Identify which cell holds the provided text, then report its [x, y] central coordinate. 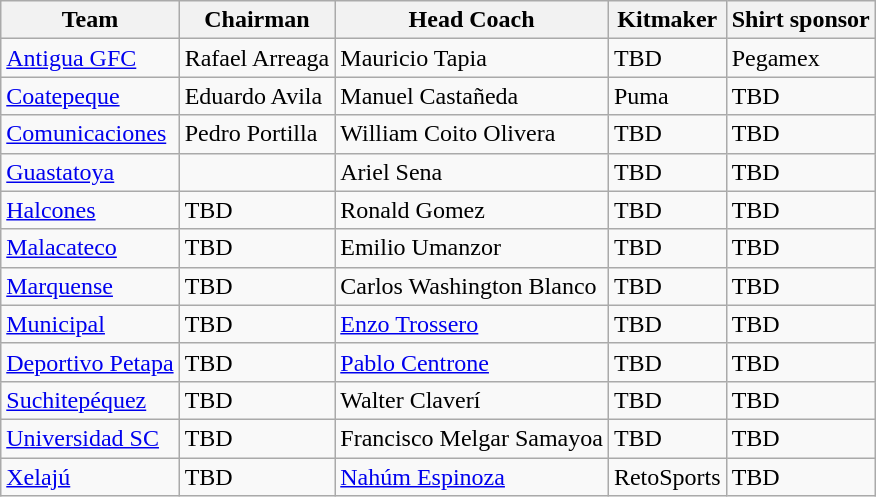
Pedro Portilla [257, 134]
Francisco Melgar Samayoa [472, 438]
Deportivo Petapa [90, 362]
Pablo Centrone [472, 362]
Shirt sponsor [800, 20]
RetoSports [667, 477]
Xelajú [90, 477]
Kitmaker [667, 20]
Coatepeque [90, 96]
Walter Claverí [472, 400]
Universidad SC [90, 438]
Nahúm Espinoza [472, 477]
Manuel Castañeda [472, 96]
Eduardo Avila [257, 96]
Chairman [257, 20]
Ronald Gomez [472, 210]
Municipal [90, 324]
Ariel Sena [472, 172]
William Coito Olivera [472, 134]
Antigua GFC [90, 58]
Comunicaciones [90, 134]
Head Coach [472, 20]
Suchitepéquez [90, 400]
Carlos Washington Blanco [472, 286]
Enzo Trossero [472, 324]
Marquense [90, 286]
Team [90, 20]
Rafael Arreaga [257, 58]
Halcones [90, 210]
Emilio Umanzor [472, 248]
Malacateco [90, 248]
Mauricio Tapia [472, 58]
Guastatoya [90, 172]
Pegamex [800, 58]
Puma [667, 96]
